Return the (X, Y) coordinate for the center point of the cell that contains the specified text.  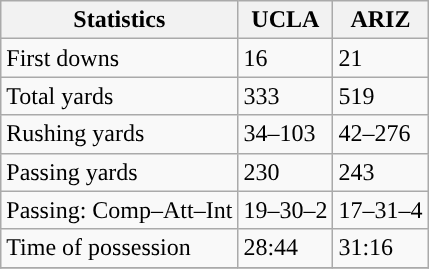
Time of possession (120, 248)
Passing: Comp–Att–Int (120, 210)
230 (286, 172)
16 (286, 58)
17–31–4 (380, 210)
243 (380, 172)
333 (286, 96)
ARIZ (380, 20)
First downs (120, 58)
519 (380, 96)
UCLA (286, 20)
42–276 (380, 134)
Passing yards (120, 172)
Statistics (120, 20)
Rushing yards (120, 134)
19–30–2 (286, 210)
34–103 (286, 134)
31:16 (380, 248)
21 (380, 58)
28:44 (286, 248)
Total yards (120, 96)
